For the text-containing cell, return its midpoint in (x, y) coordinate format. 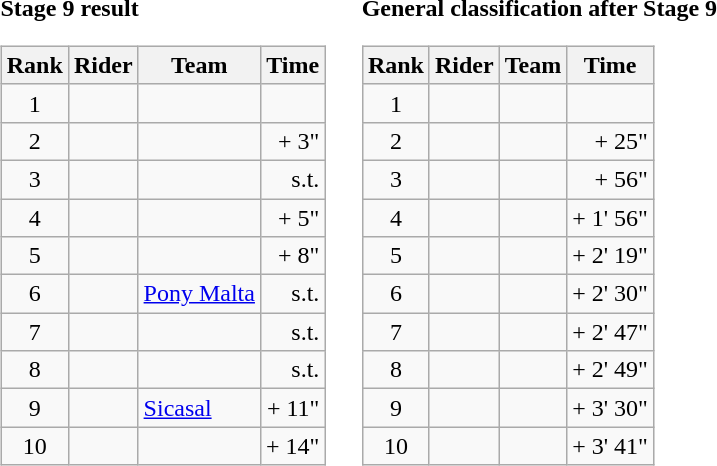
+ 5" (292, 217)
+ 3" (292, 141)
+ 14" (292, 446)
Sicasal (199, 408)
+ 11" (292, 408)
+ 2' 49" (610, 370)
+ 3' 41" (610, 446)
+ 1' 56" (610, 217)
+ 8" (292, 256)
+ 56" (610, 179)
Pony Malta (199, 294)
+ 2' 30" (610, 294)
+ 2' 19" (610, 256)
+ 25" (610, 141)
+ 2' 47" (610, 332)
+ 3' 30" (610, 408)
